Extract the [x, y] coordinate from the center of the cell holding the provided text.  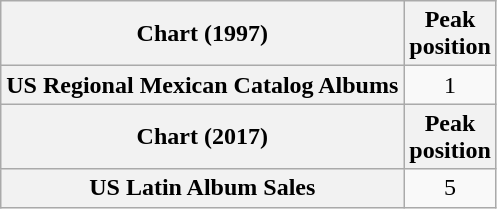
1 [450, 85]
US Latin Album Sales [202, 188]
US Regional Mexican Catalog Albums [202, 85]
5 [450, 188]
Chart (2017) [202, 136]
Chart (1997) [202, 34]
